Capture the cell that displays the provided text and extract its [x, y] central coordinate. 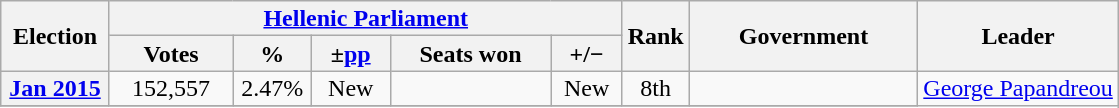
8th [656, 88]
George Papandreou [1018, 88]
2.47% [272, 88]
Votes [171, 54]
Seats won [470, 54]
±pp [350, 54]
Jan 2015 [56, 88]
Rank [656, 36]
Hellenic Parliament [366, 18]
% [272, 54]
Election [56, 36]
Leader [1018, 36]
152,557 [171, 88]
Government [804, 36]
+/− [586, 54]
